Capture the cell that displays the provided text and extract its (X, Y) central coordinate. 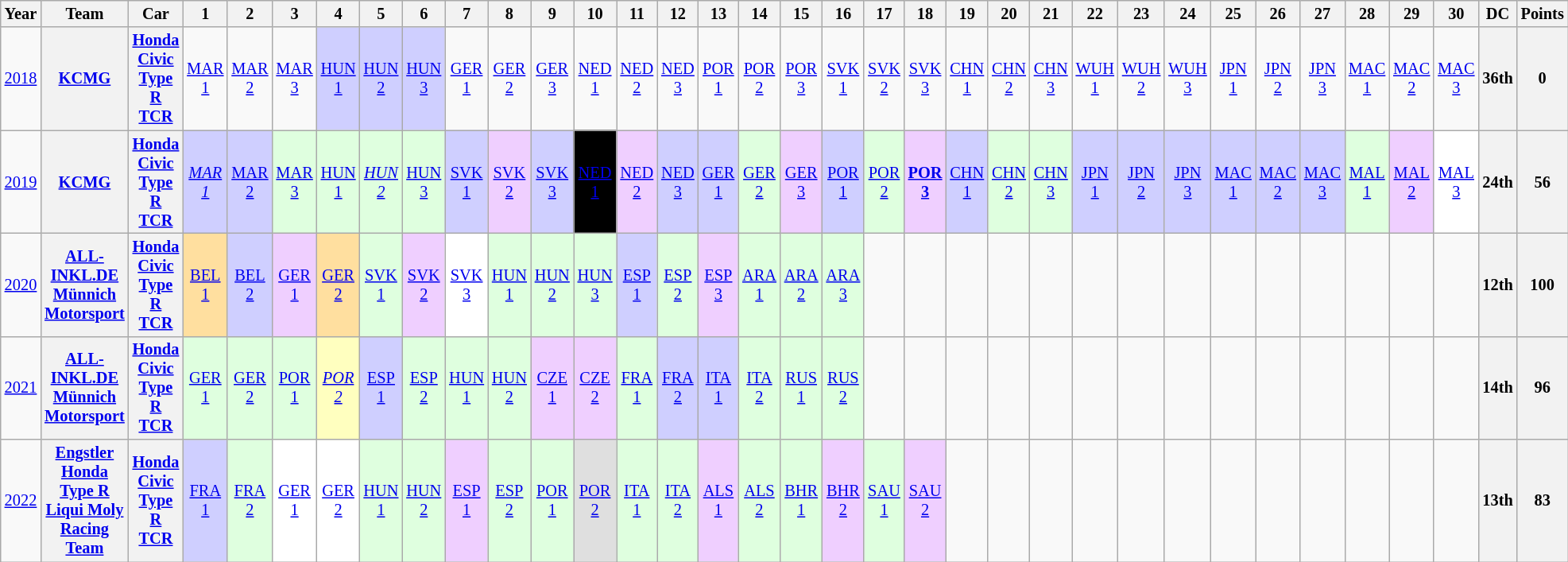
16 (844, 14)
28 (1367, 14)
RUS1 (801, 388)
ESP3 (718, 285)
2020 (21, 285)
9 (552, 14)
21 (1051, 14)
1 (205, 14)
BEL2 (250, 285)
Team (84, 14)
CZE1 (552, 388)
2021 (21, 388)
7 (467, 14)
29 (1411, 14)
13 (718, 14)
MAL3 (1456, 182)
SAU1 (884, 501)
DC (1497, 14)
17 (884, 14)
Points (1543, 14)
12 (678, 14)
2019 (21, 182)
12th (1497, 285)
MAL1 (1367, 182)
100 (1543, 285)
30 (1456, 14)
13th (1497, 501)
ALS1 (718, 501)
10 (595, 14)
36th (1497, 79)
23 (1141, 14)
24 (1187, 14)
5 (381, 14)
BHR2 (844, 501)
ARA3 (844, 285)
19 (966, 14)
96 (1543, 388)
RUS2 (844, 388)
BHR1 (801, 501)
22 (1095, 14)
MAL2 (1411, 182)
2018 (21, 79)
20 (1009, 14)
6 (424, 14)
WUH3 (1187, 79)
WUH2 (1141, 79)
ARA2 (801, 285)
SAU2 (925, 501)
26 (1278, 14)
4 (339, 14)
0 (1543, 79)
2022 (21, 501)
Engstler Honda Type R Liqui Moly Racing Team (84, 501)
27 (1322, 14)
BEL1 (205, 285)
2 (250, 14)
8 (509, 14)
WUH1 (1095, 79)
ARA1 (760, 285)
24th (1497, 182)
14 (760, 14)
11 (637, 14)
25 (1233, 14)
18 (925, 14)
3 (295, 14)
15 (801, 14)
Car (156, 14)
CZE2 (595, 388)
Year (21, 14)
83 (1543, 501)
ALS2 (760, 501)
56 (1543, 182)
14th (1497, 388)
